For the text-containing cell, return its midpoint in (X, Y) coordinate format. 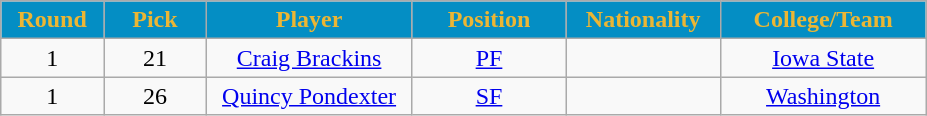
Pick (156, 20)
Washington (823, 96)
Position (489, 20)
Round (52, 20)
Nationality (643, 20)
PF (489, 58)
Player (309, 20)
26 (156, 96)
21 (156, 58)
Craig Brackins (309, 58)
Quincy Pondexter (309, 96)
SF (489, 96)
College/Team (823, 20)
Iowa State (823, 58)
